Scan for the cell matching the given text and deliver its [x, y] coordinate at center. 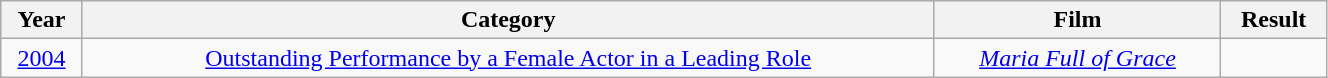
Result [1274, 20]
Film [1078, 20]
Outstanding Performance by a Female Actor in a Leading Role [508, 58]
2004 [42, 58]
Maria Full of Grace [1078, 58]
Year [42, 20]
Category [508, 20]
